Search for the cell housing the specified text and yield its [x, y] center coordinate. 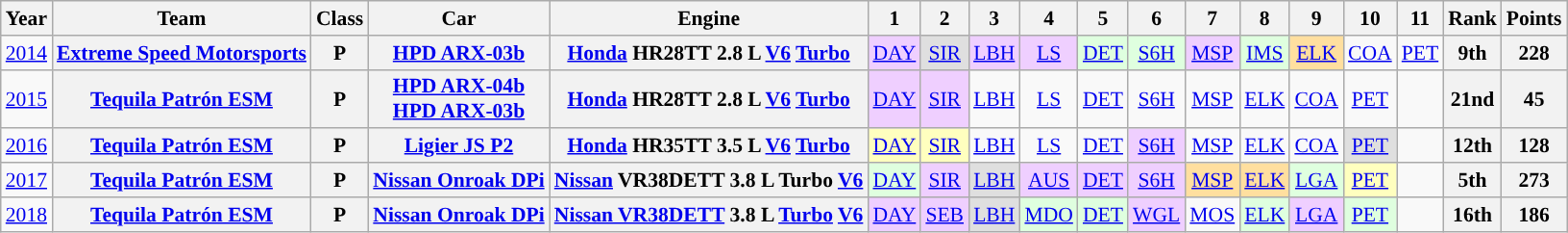
Year [27, 18]
MDO [1049, 215]
7 [1213, 18]
Extreme Speed Motorsports [182, 53]
228 [1534, 53]
Honda HR35TT 3.5 L V6 Turbo [709, 146]
2015 [27, 98]
5th [1472, 180]
2 [944, 18]
AUS [1049, 180]
21nd [1472, 98]
Class [340, 18]
10 [1370, 18]
Engine [709, 18]
6 [1157, 18]
IMS [1264, 53]
Car [458, 18]
45 [1534, 98]
HPD ARX-04b HPD ARX-03b [458, 98]
MOS [1213, 215]
Team [182, 18]
1 [894, 18]
186 [1534, 215]
128 [1534, 146]
2018 [27, 215]
3 [993, 18]
Rank [1472, 18]
9th [1472, 53]
5 [1103, 18]
12th [1472, 146]
HPD ARX-03b [458, 53]
2017 [27, 180]
9 [1316, 18]
WGL [1157, 215]
Ligier JS P2 [458, 146]
Points [1534, 18]
273 [1534, 180]
2016 [27, 146]
SEB [944, 215]
2014 [27, 53]
4 [1049, 18]
8 [1264, 18]
11 [1420, 18]
16th [1472, 215]
